Return the (X, Y) coordinate for the center point of the cell that contains the specified text.  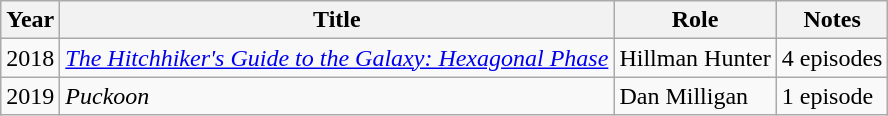
4 episodes (832, 58)
Notes (832, 20)
1 episode (832, 96)
2018 (30, 58)
Title (337, 20)
The Hitchhiker's Guide to the Galaxy: Hexagonal Phase (337, 58)
Hillman Hunter (695, 58)
Role (695, 20)
Puckoon (337, 96)
Dan Milligan (695, 96)
Year (30, 20)
2019 (30, 96)
